Extract the [X, Y] coordinate from the center of the cell holding the provided text.  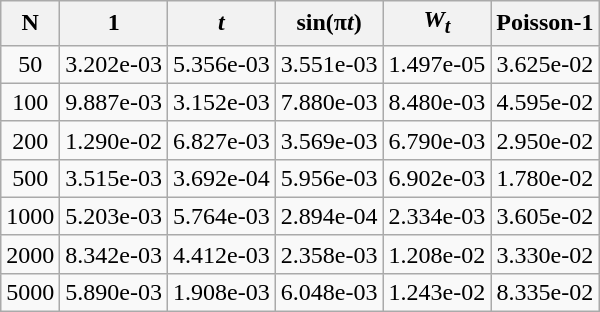
t [222, 23]
5.356e-03 [222, 64]
3.551e-03 [329, 64]
6.827e-03 [222, 140]
8.342e-03 [114, 254]
2.950e-02 [545, 140]
1 [114, 23]
3.569e-03 [329, 140]
1.290e-02 [114, 140]
5.764e-03 [222, 216]
200 [30, 140]
3.515e-03 [114, 178]
3.202e-03 [114, 64]
5.203e-03 [114, 216]
4.595e-02 [545, 102]
3.625e-02 [545, 64]
1.908e-03 [222, 292]
Poisson-1 [545, 23]
8.480e-03 [437, 102]
3.605e-02 [545, 216]
1.780e-02 [545, 178]
50 [30, 64]
2.894e-04 [329, 216]
1.243e-02 [437, 292]
5.890e-03 [114, 292]
3.692e-04 [222, 178]
sin(πt) [329, 23]
3.152e-03 [222, 102]
5.956e-03 [329, 178]
4.412e-03 [222, 254]
6.902e-03 [437, 178]
2000 [30, 254]
7.880e-03 [329, 102]
3.330e-02 [545, 254]
Wt [437, 23]
6.048e-03 [329, 292]
8.335e-02 [545, 292]
1.208e-02 [437, 254]
2.358e-03 [329, 254]
5000 [30, 292]
N [30, 23]
1.497e-05 [437, 64]
1000 [30, 216]
100 [30, 102]
500 [30, 178]
2.334e-03 [437, 216]
9.887e-03 [114, 102]
6.790e-03 [437, 140]
